Find where the given text appears and provide that cell's center as (X, Y) coordinate. 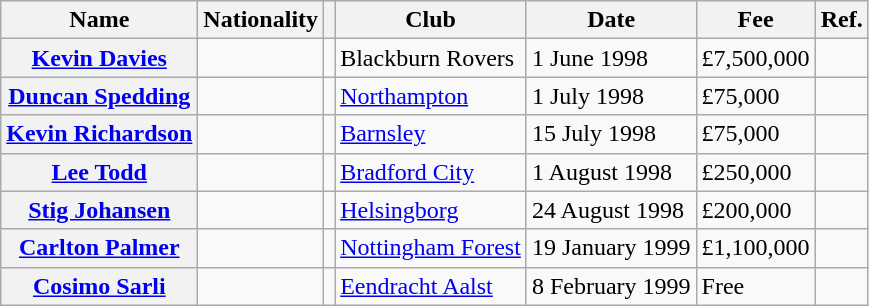
£200,000 (756, 210)
Nottingham Forest (431, 248)
Club (431, 20)
Nationality (261, 20)
Kevin Davies (100, 58)
Date (611, 20)
Barnsley (431, 134)
Eendracht Aalst (431, 286)
Bradford City (431, 172)
1 July 1998 (611, 96)
Carlton Palmer (100, 248)
Name (100, 20)
Northampton (431, 96)
15 July 1998 (611, 134)
Duncan Spedding (100, 96)
Fee (756, 20)
Blackburn Rovers (431, 58)
Ref. (842, 20)
19 January 1999 (611, 248)
Cosimo Sarli (100, 286)
1 June 1998 (611, 58)
24 August 1998 (611, 210)
Helsingborg (431, 210)
1 August 1998 (611, 172)
£1,100,000 (756, 248)
Lee Todd (100, 172)
£7,500,000 (756, 58)
Stig Johansen (100, 210)
Kevin Richardson (100, 134)
Free (756, 286)
£250,000 (756, 172)
8 February 1999 (611, 286)
